Locate the cell with the specified text and output its [x, y] center coordinate. 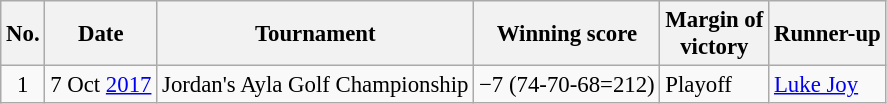
Jordan's Ayla Golf Championship [316, 85]
1 [23, 85]
Playoff [714, 85]
−7 (74-70-68=212) [567, 85]
7 Oct 2017 [101, 85]
Luke Joy [828, 85]
Tournament [316, 34]
Date [101, 34]
Winning score [567, 34]
No. [23, 34]
Margin ofvictory [714, 34]
Runner-up [828, 34]
